Capture the cell that displays the provided text and extract its [x, y] central coordinate. 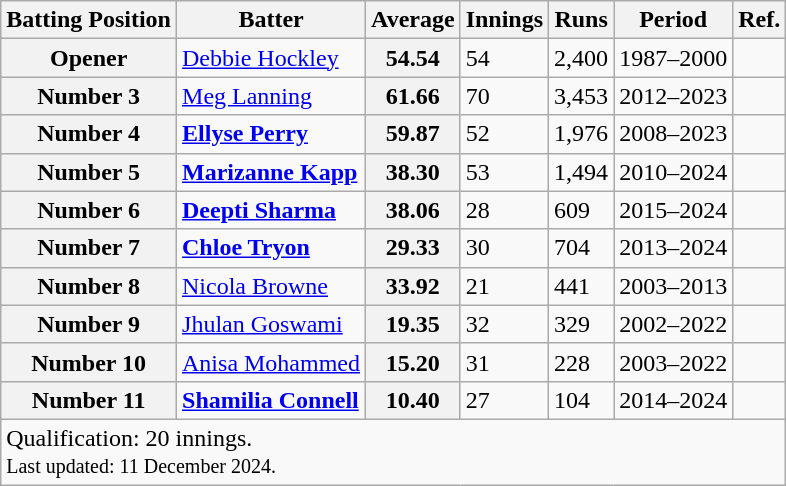
Anisa Mohammed [272, 362]
Batter [272, 20]
61.66 [414, 96]
Innings [504, 20]
Average [414, 20]
Chloe Tryon [272, 248]
2003–2013 [674, 286]
228 [582, 362]
Number 3 [89, 96]
53 [504, 172]
Deepti Sharma [272, 210]
2013–2024 [674, 248]
Number 7 [89, 248]
2010–2024 [674, 172]
Number 10 [89, 362]
Batting Position [89, 20]
30 [504, 248]
329 [582, 324]
2002–2022 [674, 324]
52 [504, 134]
3,453 [582, 96]
32 [504, 324]
Debbie Hockley [272, 58]
33.92 [414, 286]
59.87 [414, 134]
2012–2023 [674, 96]
38.06 [414, 210]
15.20 [414, 362]
Nicola Browne [272, 286]
1,976 [582, 134]
70 [504, 96]
29.33 [414, 248]
104 [582, 400]
38.30 [414, 172]
10.40 [414, 400]
54 [504, 58]
Qualification: 20 innings.Last updated: 11 December 2024. [394, 452]
Meg Lanning [272, 96]
Shamilia Connell [272, 400]
21 [504, 286]
609 [582, 210]
2015–2024 [674, 210]
Opener [89, 58]
Ellyse Perry [272, 134]
28 [504, 210]
Number 5 [89, 172]
Jhulan Goswami [272, 324]
Number 11 [89, 400]
27 [504, 400]
704 [582, 248]
Number 4 [89, 134]
54.54 [414, 58]
19.35 [414, 324]
2014–2024 [674, 400]
Number 6 [89, 210]
2003–2022 [674, 362]
1987–2000 [674, 58]
Number 8 [89, 286]
Ref. [760, 20]
Period [674, 20]
2,400 [582, 58]
Number 9 [89, 324]
2008–2023 [674, 134]
31 [504, 362]
441 [582, 286]
Marizanne Kapp [272, 172]
Runs [582, 20]
1,494 [582, 172]
